Pinpoint the cell where the given text exists, returning its (X, Y) midpoint coordinate. 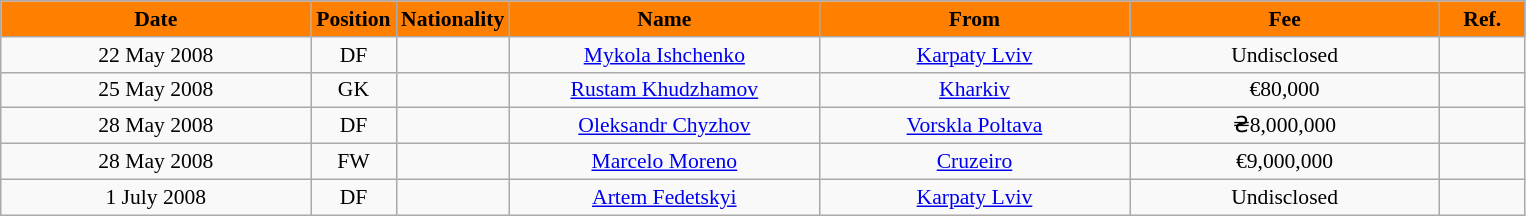
FW (354, 162)
Marcelo Moreno (664, 162)
Cruzeiro (974, 162)
1 July 2008 (156, 197)
22 May 2008 (156, 55)
Mykola Ishchenko (664, 55)
Rustam Khudzhamov (664, 90)
Position (354, 19)
₴8,000,000 (1285, 126)
Artem Fedetskyi (664, 197)
25 May 2008 (156, 90)
Nationality (452, 19)
GK (354, 90)
Ref. (1482, 19)
Kharkiv (974, 90)
Name (664, 19)
From (974, 19)
€9,000,000 (1285, 162)
€80,000 (1285, 90)
Vorskla Poltava (974, 126)
Date (156, 19)
Fee (1285, 19)
Oleksandr Chyzhov (664, 126)
